Locate the cell with the specified text and output its (X, Y) center coordinate. 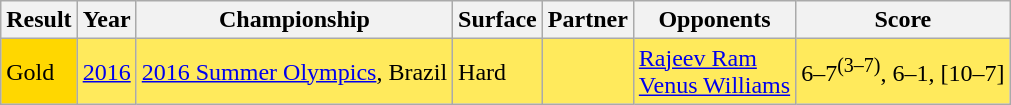
6–7(3–7), 6–1, [10–7] (903, 72)
Score (903, 20)
Year (106, 20)
Gold (39, 72)
Surface (498, 20)
Championship (294, 20)
Opponents (714, 20)
Result (39, 20)
2016 (106, 72)
2016 Summer Olympics, Brazil (294, 72)
Rajeev Ram Venus Williams (714, 72)
Partner (588, 20)
Hard (498, 72)
